Identify which cell holds the provided text, then report its [x, y] central coordinate. 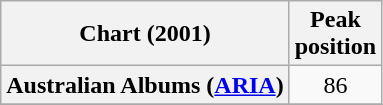
Australian Albums (ARIA) [145, 85]
86 [335, 85]
Chart (2001) [145, 34]
Peak position [335, 34]
